Determine the [X, Y] coordinate at the center of the cell enclosing the given text.  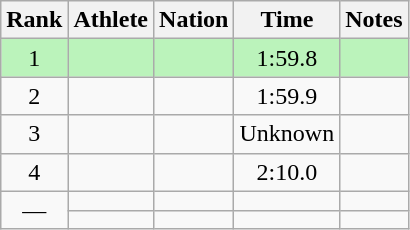
Time [287, 20]
1:59.9 [287, 96]
2 [34, 96]
Unknown [287, 134]
Rank [34, 20]
1:59.8 [287, 58]
2:10.0 [287, 172]
Notes [374, 20]
1 [34, 58]
3 [34, 134]
Athlete [111, 20]
4 [34, 172]
Nation [194, 20]
— [34, 210]
